Determine the [x, y] coordinate at the center of the cell enclosing the given text.  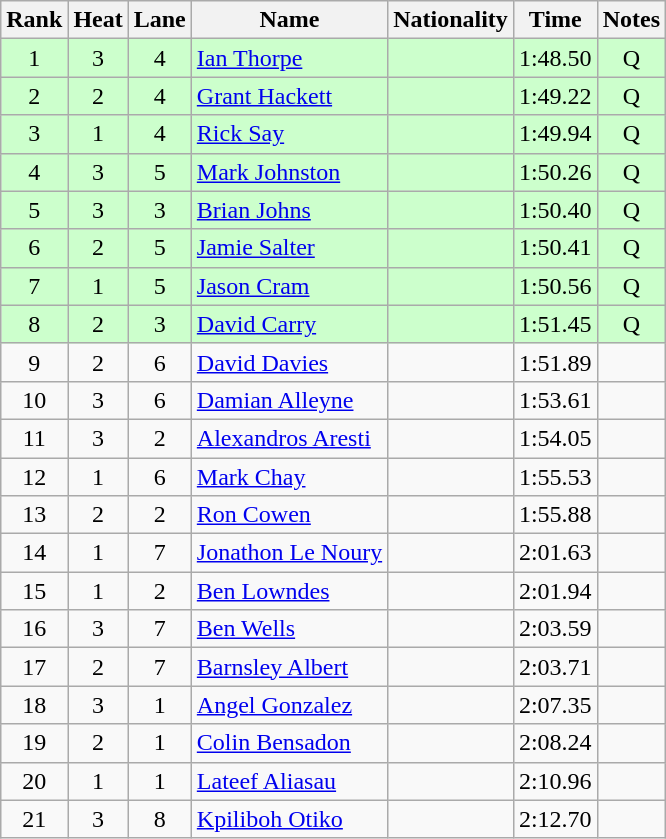
Lane [160, 20]
Jonathon Le Noury [289, 553]
Ron Cowen [289, 515]
Ian Thorpe [289, 58]
2:08.24 [555, 743]
Alexandros Aresti [289, 438]
13 [34, 515]
1:50.41 [555, 248]
16 [34, 629]
11 [34, 438]
18 [34, 705]
Rick Say [289, 134]
2:07.35 [555, 705]
1:49.22 [555, 96]
Angel Gonzalez [289, 705]
20 [34, 781]
Damian Alleyne [289, 400]
14 [34, 553]
Colin Bensadon [289, 743]
Time [555, 20]
2:03.71 [555, 667]
Brian Johns [289, 210]
Ben Lowndes [289, 591]
David Davies [289, 362]
2:10.96 [555, 781]
Mark Chay [289, 477]
1:50.56 [555, 286]
1:53.61 [555, 400]
1:51.45 [555, 324]
1:50.26 [555, 172]
Grant Hackett [289, 96]
19 [34, 743]
1:51.89 [555, 362]
David Carry [289, 324]
Mark Johnston [289, 172]
15 [34, 591]
Nationality [451, 20]
2:12.70 [555, 819]
Barnsley Albert [289, 667]
2:01.63 [555, 553]
1:48.50 [555, 58]
21 [34, 819]
12 [34, 477]
1:49.94 [555, 134]
Name [289, 20]
10 [34, 400]
2:03.59 [555, 629]
Jamie Salter [289, 248]
1:55.88 [555, 515]
Ben Wells [289, 629]
1:54.05 [555, 438]
Notes [631, 20]
Heat [98, 20]
1:50.40 [555, 210]
Kpiliboh Otiko [289, 819]
2:01.94 [555, 591]
Rank [34, 20]
1:55.53 [555, 477]
Jason Cram [289, 286]
Lateef Aliasau [289, 781]
9 [34, 362]
17 [34, 667]
